Find where the given text appears and provide that cell's center as (x, y) coordinate. 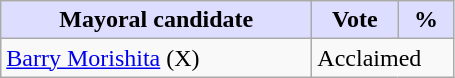
Mayoral candidate (156, 20)
Barry Morishita (X) (156, 58)
Vote (355, 20)
Acclaimed (383, 58)
% (426, 20)
